Locate the cell with the specified text and output its [x, y] center coordinate. 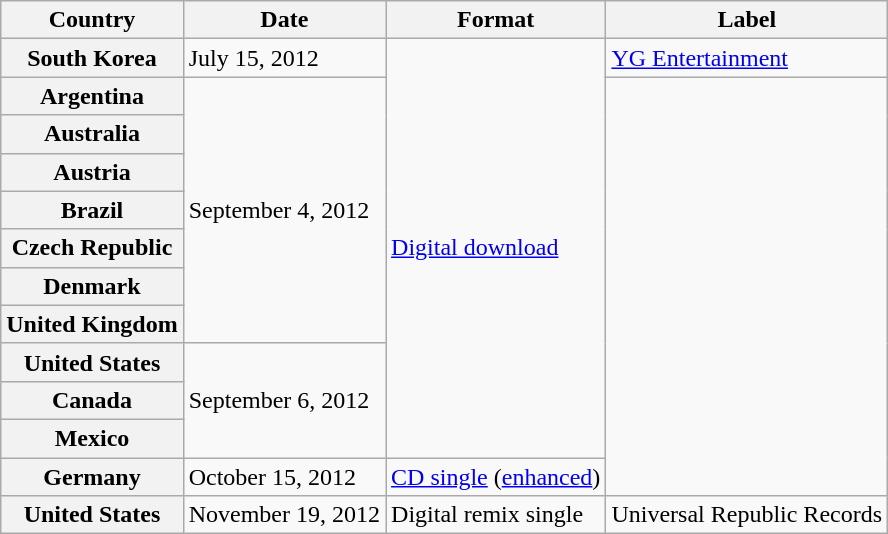
Label [747, 20]
September 4, 2012 [284, 210]
Denmark [92, 286]
Czech Republic [92, 248]
Canada [92, 400]
Digital download [496, 248]
Brazil [92, 210]
Country [92, 20]
October 15, 2012 [284, 477]
September 6, 2012 [284, 400]
Australia [92, 134]
United Kingdom [92, 324]
Date [284, 20]
CD single (enhanced) [496, 477]
Format [496, 20]
Austria [92, 172]
Digital remix single [496, 515]
Argentina [92, 96]
South Korea [92, 58]
Mexico [92, 438]
YG Entertainment [747, 58]
July 15, 2012 [284, 58]
Universal Republic Records [747, 515]
November 19, 2012 [284, 515]
Germany [92, 477]
